Pinpoint the cell where the given text exists, returning its (x, y) midpoint coordinate. 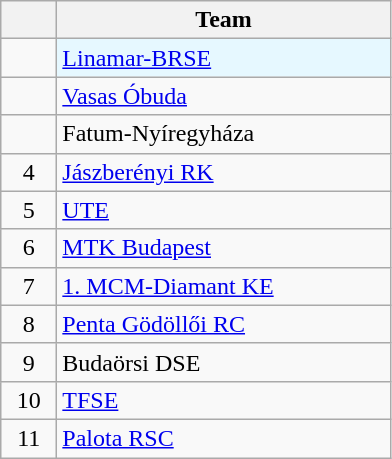
Budaörsi DSE (224, 362)
Linamar-BRSE (224, 58)
9 (29, 362)
8 (29, 324)
MTK Budapest (224, 248)
6 (29, 248)
5 (29, 210)
11 (29, 438)
Penta Gödöllői RC (224, 324)
TFSE (224, 400)
UTE (224, 210)
7 (29, 286)
Vasas Óbuda (224, 96)
10 (29, 400)
Fatum-Nyíregyháza (224, 134)
4 (29, 172)
Team (224, 20)
1. MCM-Diamant KE (224, 286)
Jászberényi RK (224, 172)
Palota RSC (224, 438)
